Locate the cell with the specified text and output its (X, Y) center coordinate. 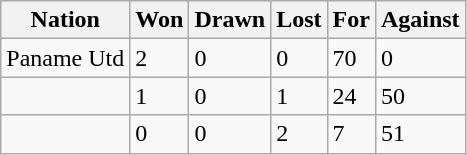
50 (420, 96)
Won (160, 20)
For (351, 20)
70 (351, 58)
51 (420, 134)
Nation (66, 20)
7 (351, 134)
Drawn (230, 20)
Against (420, 20)
Lost (299, 20)
24 (351, 96)
Paname Utd (66, 58)
